Pinpoint the cell where the given text exists, returning its [X, Y] midpoint coordinate. 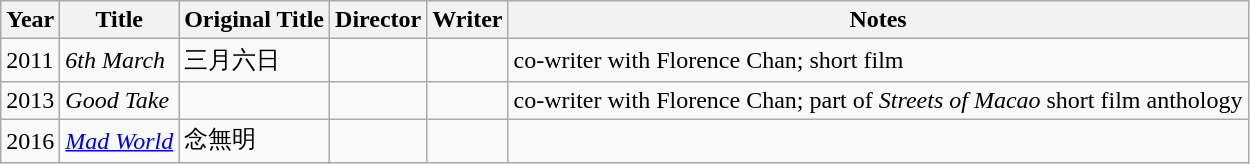
Year [30, 20]
Writer [468, 20]
2013 [30, 100]
2011 [30, 60]
三月六日 [254, 60]
Notes [878, 20]
2016 [30, 140]
Director [378, 20]
Title [120, 20]
6th March [120, 60]
念無明 [254, 140]
Good Take [120, 100]
co-writer with Florence Chan; short film [878, 60]
co-writer with Florence Chan; part of Streets of Macao short film anthology [878, 100]
Mad World [120, 140]
Original Title [254, 20]
